Pinpoint the cell where the given text exists, returning its [X, Y] midpoint coordinate. 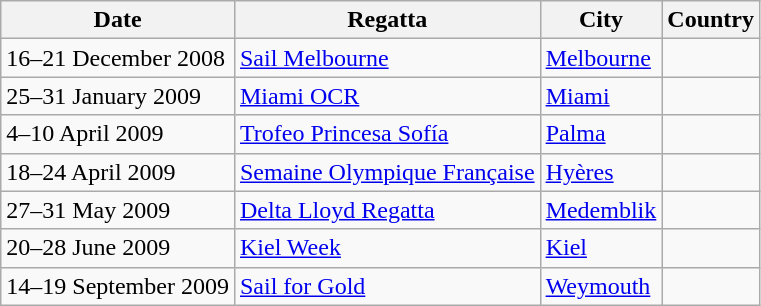
Regatta [387, 20]
Kiel [601, 248]
18–24 April 2009 [118, 172]
Medemblik [601, 210]
20–28 June 2009 [118, 248]
Delta Lloyd Regatta [387, 210]
Miami [601, 96]
27–31 May 2009 [118, 210]
Hyères [601, 172]
Sail Melbourne [387, 58]
Melbourne [601, 58]
4–10 April 2009 [118, 134]
16–21 December 2008 [118, 58]
Trofeo Princesa Sofía [387, 134]
Date [118, 20]
Kiel Week [387, 248]
Semaine Olympique Française [387, 172]
Weymouth [601, 286]
Miami OCR [387, 96]
Country [711, 20]
Sail for Gold [387, 286]
City [601, 20]
14–19 September 2009 [118, 286]
Palma [601, 134]
25–31 January 2009 [118, 96]
